Search for the cell housing the specified text and yield its [X, Y] center coordinate. 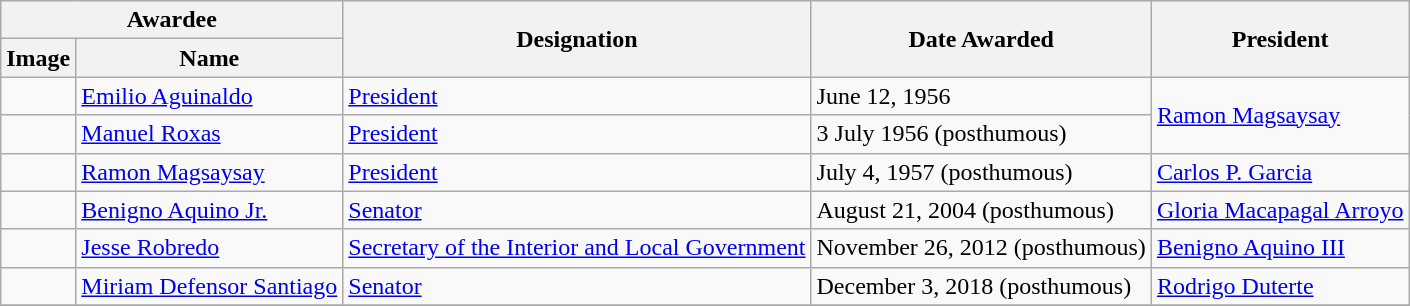
Designation [577, 39]
Miriam Defensor Santiago [210, 286]
Awardee [172, 20]
Image [38, 58]
Manuel Roxas [210, 134]
Name [210, 58]
Secretary of the Interior and Local Government [577, 248]
June 12, 1956 [981, 96]
July 4, 1957 (posthumous) [981, 172]
Benigno Aquino Jr. [210, 210]
December 3, 2018 (posthumous) [981, 286]
November 26, 2012 (posthumous) [981, 248]
Jesse Robredo [210, 248]
Benigno Aquino III [1280, 248]
Carlos P. Garcia [1280, 172]
Emilio Aguinaldo [210, 96]
Gloria Macapagal Arroyo [1280, 210]
August 21, 2004 (posthumous) [981, 210]
Date Awarded [981, 39]
3 July 1956 (posthumous) [981, 134]
Rodrigo Duterte [1280, 286]
